Return the [x, y] coordinate for the center point of the cell that contains the specified text.  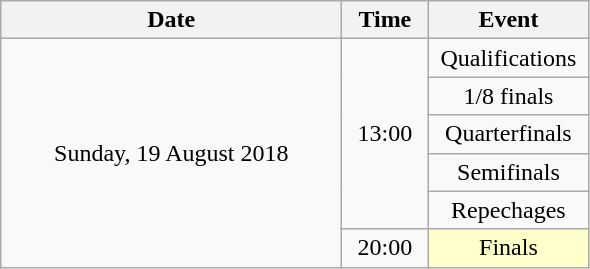
13:00 [385, 134]
Qualifications [508, 58]
Sunday, 19 August 2018 [172, 153]
1/8 finals [508, 96]
Semifinals [508, 172]
Date [172, 20]
Repechages [508, 210]
Finals [508, 248]
Time [385, 20]
Quarterfinals [508, 134]
20:00 [385, 248]
Event [508, 20]
